Search for the cell housing the specified text and yield its (x, y) center coordinate. 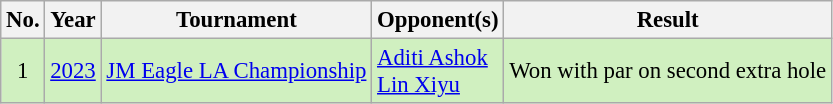
Year (73, 20)
No. (23, 20)
2023 (73, 72)
1 (23, 72)
Opponent(s) (438, 20)
Aditi Ashok Lin Xiyu (438, 72)
Tournament (236, 20)
Result (668, 20)
JM Eagle LA Championship (236, 72)
Won with par on second extra hole (668, 72)
